Scan for the cell matching the given text and deliver its (x, y) coordinate at center. 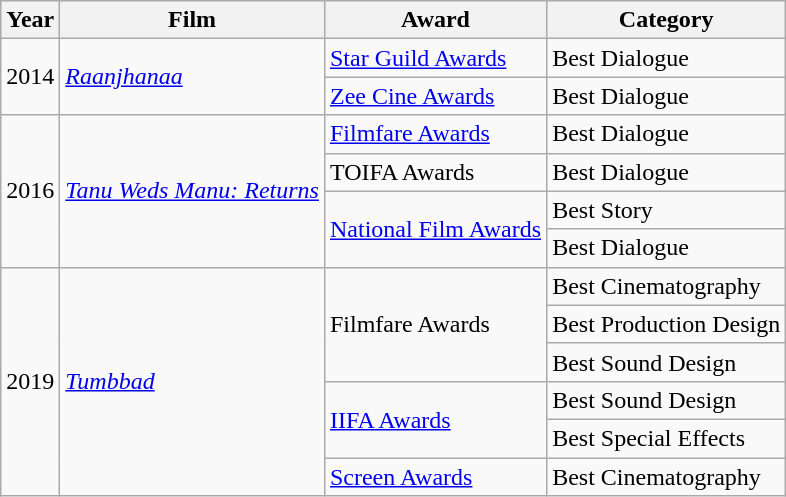
TOIFA Awards (435, 172)
Category (666, 20)
Star Guild Awards (435, 58)
Tanu Weds Manu: Returns (192, 191)
Best Production Design (666, 324)
National Film Awards (435, 229)
Best Story (666, 210)
2016 (30, 191)
2019 (30, 381)
Tumbbad (192, 381)
Best Special Effects (666, 438)
Zee Cine Awards (435, 96)
Year (30, 20)
Raanjhanaa (192, 77)
Award (435, 20)
2014 (30, 77)
Film (192, 20)
IIFA Awards (435, 419)
Screen Awards (435, 477)
